For the text-containing cell, return its midpoint in [X, Y] coordinate format. 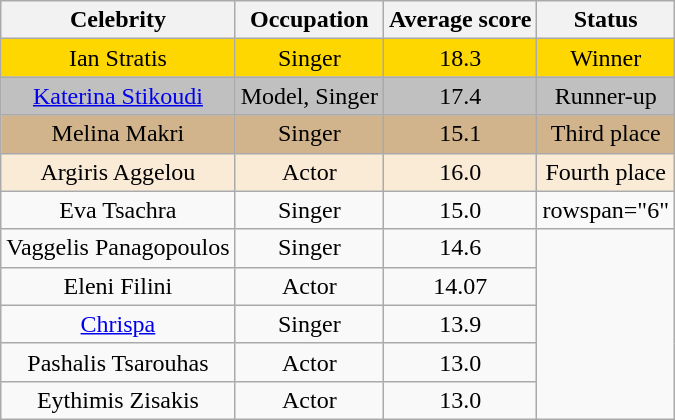
16.0 [460, 172]
Melina Makri [118, 134]
Eythimis Zisakis [118, 400]
Runner-up [606, 96]
15.0 [460, 210]
Occupation [309, 20]
Model, Singer [309, 96]
Celebrity [118, 20]
Vaggelis Panagopoulos [118, 248]
Pashalis Tsarouhas [118, 362]
rowspan="6" [606, 210]
14.6 [460, 248]
Eleni Filini [118, 286]
Fourth place [606, 172]
Ian Stratis [118, 58]
Winner [606, 58]
Chrispa [118, 324]
18.3 [460, 58]
15.1 [460, 134]
Status [606, 20]
14.07 [460, 286]
Average score [460, 20]
Katerina Stikoudi [118, 96]
17.4 [460, 96]
Argiris Aggelou [118, 172]
Eva Tsachra [118, 210]
Third place [606, 134]
13.9 [460, 324]
